Scan for the cell matching the given text and deliver its (x, y) coordinate at center. 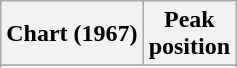
Peakposition (189, 34)
Chart (1967) (72, 34)
